Extract the (x, y) coordinate from the center of the cell holding the provided text.  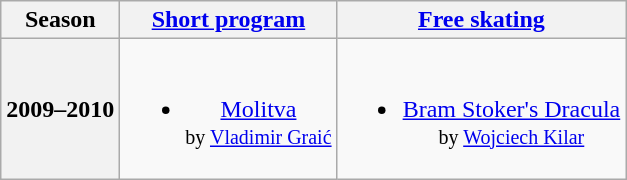
Bram Stoker's Dracula by Wojciech Kilar (482, 109)
Short program (228, 20)
Season (60, 20)
Molitva by Vladimir Graić (228, 109)
2009–2010 (60, 109)
Free skating (482, 20)
